Capture the cell that displays the provided text and extract its (x, y) central coordinate. 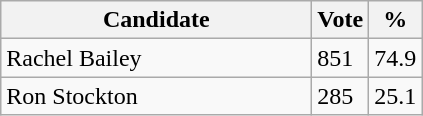
% (396, 20)
Vote (340, 20)
Candidate (156, 20)
74.9 (396, 58)
Rachel Bailey (156, 58)
Ron Stockton (156, 96)
25.1 (396, 96)
285 (340, 96)
851 (340, 58)
